Detect which cell encompasses the target text, then output its [X, Y] center coordinate. 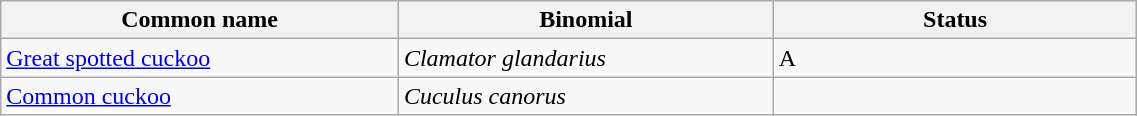
Cuculus canorus [586, 96]
A [955, 58]
Common name [200, 20]
Status [955, 20]
Common cuckoo [200, 96]
Clamator glandarius [586, 58]
Great spotted cuckoo [200, 58]
Binomial [586, 20]
